Return the (x, y) coordinate for the center point of the cell that contains the specified text.  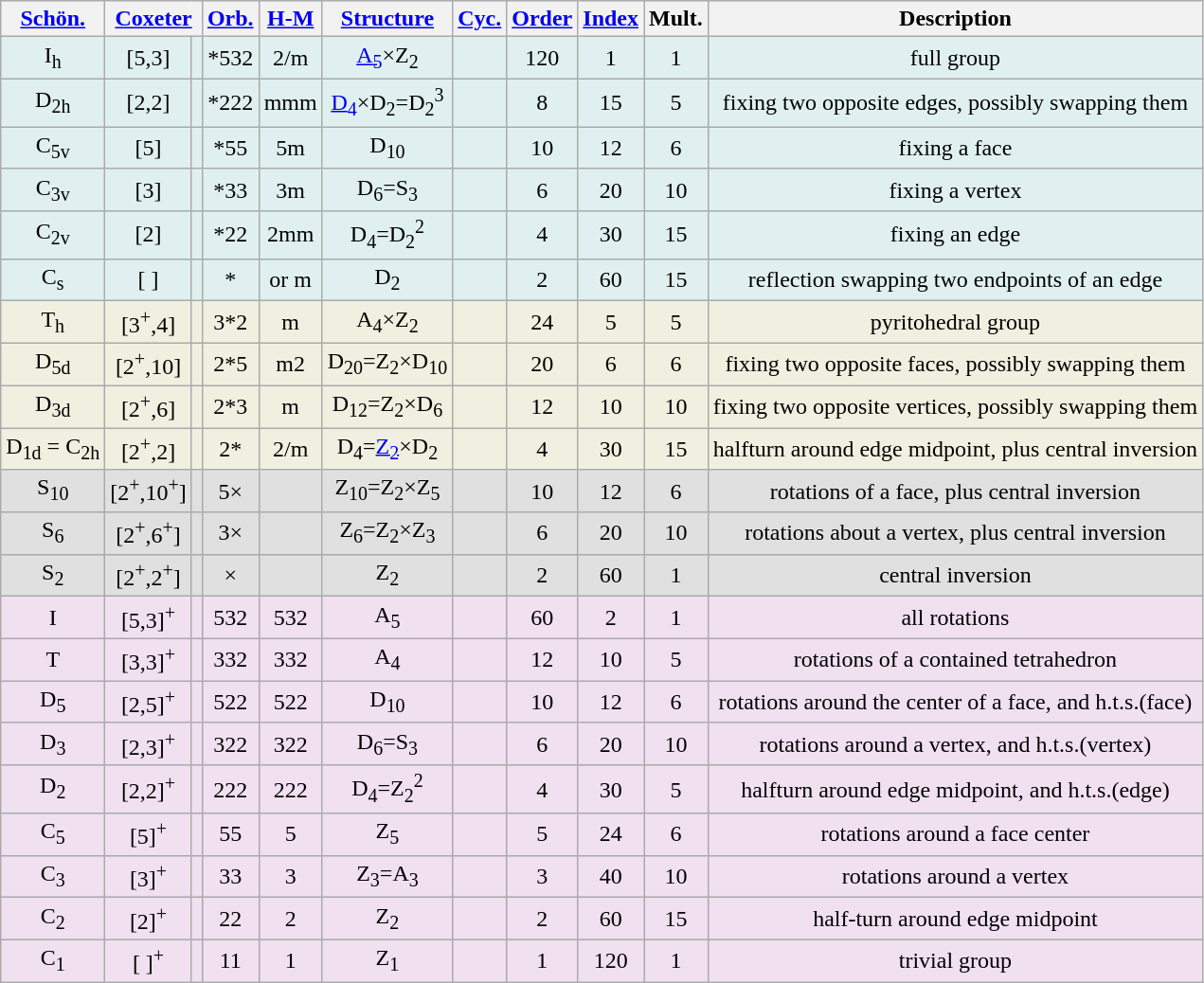
55 (230, 835)
*55 (230, 148)
rotations around a vertex, and h.t.s.(vertex) (955, 744)
rotations about a vertex, plus central inversion (955, 534)
11 (230, 960)
[5] (149, 148)
C5 (53, 835)
Mult. (676, 19)
rotations of a contained tetrahedron (955, 659)
[2,5]+ (149, 703)
D4=Z2×D2 (386, 449)
rotations around a vertex (955, 877)
m2 (290, 364)
trivial group (955, 960)
rotations around the center of a face, and h.t.s.(face) (955, 703)
Z1 (386, 960)
Cyc. (479, 19)
[2,2]+ (149, 790)
C2 (53, 919)
C1 (53, 960)
[2+,10+] (149, 491)
C3 (53, 877)
S10 (53, 491)
D5d (53, 364)
H-M (290, 19)
rotations of a face, plus central inversion (955, 491)
2* (230, 449)
D3 (53, 744)
A4×Z2 (386, 322)
[ ] (149, 280)
T (53, 659)
pyritohedral group (955, 322)
[ ]+ (149, 960)
[2] (149, 235)
2*3 (230, 407)
Z10=Z2×Z5 (386, 491)
Z5 (386, 835)
[5,3] (149, 58)
5× (230, 491)
*22 (230, 235)
Order (542, 19)
Ih (53, 58)
*33 (230, 189)
D4=Z22 (386, 790)
[2]+ (149, 919)
S6 (53, 534)
*222 (230, 102)
2*5 (230, 364)
[2+,10] (149, 364)
D4=D22 (386, 235)
Index (611, 19)
[3] (149, 189)
Z3=A3 (386, 877)
central inversion (955, 576)
Structure (386, 19)
[2,3]+ (149, 744)
D20=Z2×D10 (386, 364)
Z6=Z2×Z3 (386, 534)
* (230, 280)
Th (53, 322)
[2+,2] (149, 449)
fixing a vertex (955, 189)
halfturn around edge midpoint, and h.t.s.(edge) (955, 790)
C3v (53, 189)
full group (955, 58)
40 (611, 877)
fixing an edge (955, 235)
22 (230, 919)
Description (955, 19)
33 (230, 877)
A4 (386, 659)
[3,3]+ (149, 659)
[3+,4] (149, 322)
D12=Z2×D6 (386, 407)
fixing a face (955, 148)
or m (290, 280)
all rotations (955, 617)
D4×D2=D23 (386, 102)
[5]+ (149, 835)
D5 (53, 703)
Coxeter (153, 19)
I (53, 617)
3× (230, 534)
8 (542, 102)
D2h (53, 102)
Orb. (230, 19)
D1d = C2h (53, 449)
[2+,2+] (149, 576)
fixing two opposite faces, possibly swapping them (955, 364)
[2+,6] (149, 407)
5m (290, 148)
*532 (230, 58)
D3d (53, 407)
2mm (290, 235)
[2,2] (149, 102)
3m (290, 189)
A5 (386, 617)
mmm (290, 102)
C2v (53, 235)
[5,3]+ (149, 617)
rotations around a face center (955, 835)
× (230, 576)
fixing two opposite edges, possibly swapping them (955, 102)
halfturn around edge midpoint, plus central inversion (955, 449)
[3]+ (149, 877)
A5×Z2 (386, 58)
Cs (53, 280)
Schön. (53, 19)
3*2 (230, 322)
S2 (53, 576)
fixing two opposite vertices, possibly swapping them (955, 407)
[2+,6+] (149, 534)
reflection swapping two endpoints of an edge (955, 280)
C5v (53, 148)
half-turn around edge midpoint (955, 919)
